Return [x, y] of the center of cell containing provided text 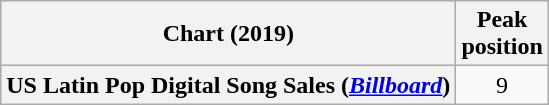
US Latin Pop Digital Song Sales (Billboard) [228, 85]
Chart (2019) [228, 34]
9 [502, 85]
Peakposition [502, 34]
